Pinpoint the cell where the given text exists, returning its [x, y] midpoint coordinate. 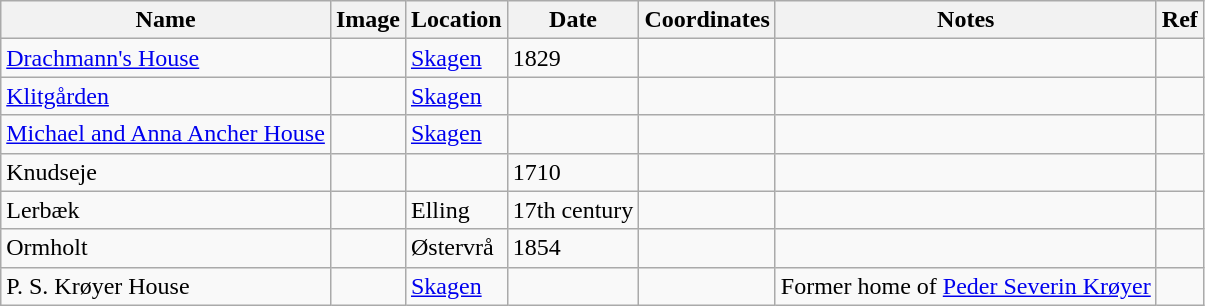
1710 [573, 172]
Date [573, 20]
Elling [456, 210]
Coordinates [707, 20]
1829 [573, 58]
Location [456, 20]
Notes [966, 20]
Ref [1180, 20]
Former home of Peder Severin Krøyer [966, 286]
1854 [573, 248]
Lerbæk [166, 210]
Image [368, 20]
Knudseje [166, 172]
Name [166, 20]
17th century [573, 210]
Klitgården [166, 96]
Drachmann's House [166, 58]
Østervrå [456, 248]
Ormholt [166, 248]
P. S. Krøyer House [166, 286]
Michael and Anna Ancher House [166, 134]
